For the text-containing cell, return its midpoint in [X, Y] coordinate format. 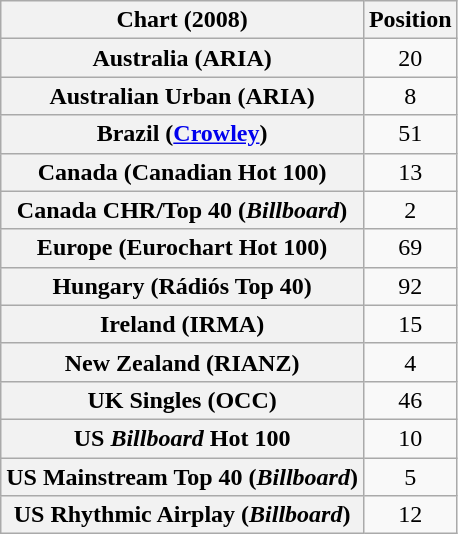
51 [410, 134]
New Zealand (RIANZ) [182, 362]
UK Singles (OCC) [182, 400]
Europe (Eurochart Hot 100) [182, 248]
4 [410, 362]
Chart (2008) [182, 20]
Brazil (Crowley) [182, 134]
Hungary (Rádiós Top 40) [182, 286]
Position [410, 20]
US Mainstream Top 40 (Billboard) [182, 477]
10 [410, 438]
2 [410, 210]
12 [410, 515]
Canada CHR/Top 40 (Billboard) [182, 210]
Australia (ARIA) [182, 58]
US Billboard Hot 100 [182, 438]
13 [410, 172]
Australian Urban (ARIA) [182, 96]
5 [410, 477]
20 [410, 58]
46 [410, 400]
US Rhythmic Airplay (Billboard) [182, 515]
69 [410, 248]
Ireland (IRMA) [182, 324]
Canada (Canadian Hot 100) [182, 172]
8 [410, 96]
92 [410, 286]
15 [410, 324]
